From the cell containing the given text, extract its center point as (X, Y) coordinate. 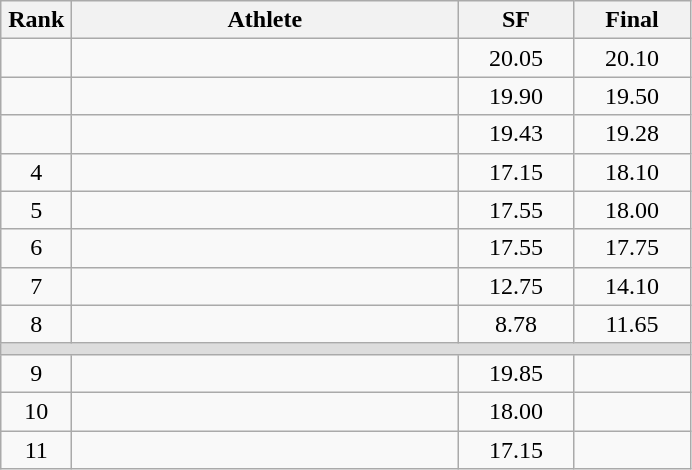
Final (632, 20)
Rank (36, 20)
19.43 (516, 134)
19.50 (632, 96)
18.10 (632, 172)
20.05 (516, 58)
Athlete (265, 20)
7 (36, 286)
11.65 (632, 324)
5 (36, 210)
11 (36, 449)
12.75 (516, 286)
19.85 (516, 373)
20.10 (632, 58)
17.75 (632, 248)
8 (36, 324)
6 (36, 248)
19.28 (632, 134)
14.10 (632, 286)
19.90 (516, 96)
8.78 (516, 324)
10 (36, 411)
SF (516, 20)
9 (36, 373)
4 (36, 172)
